Locate the cell with the specified text and output its (x, y) center coordinate. 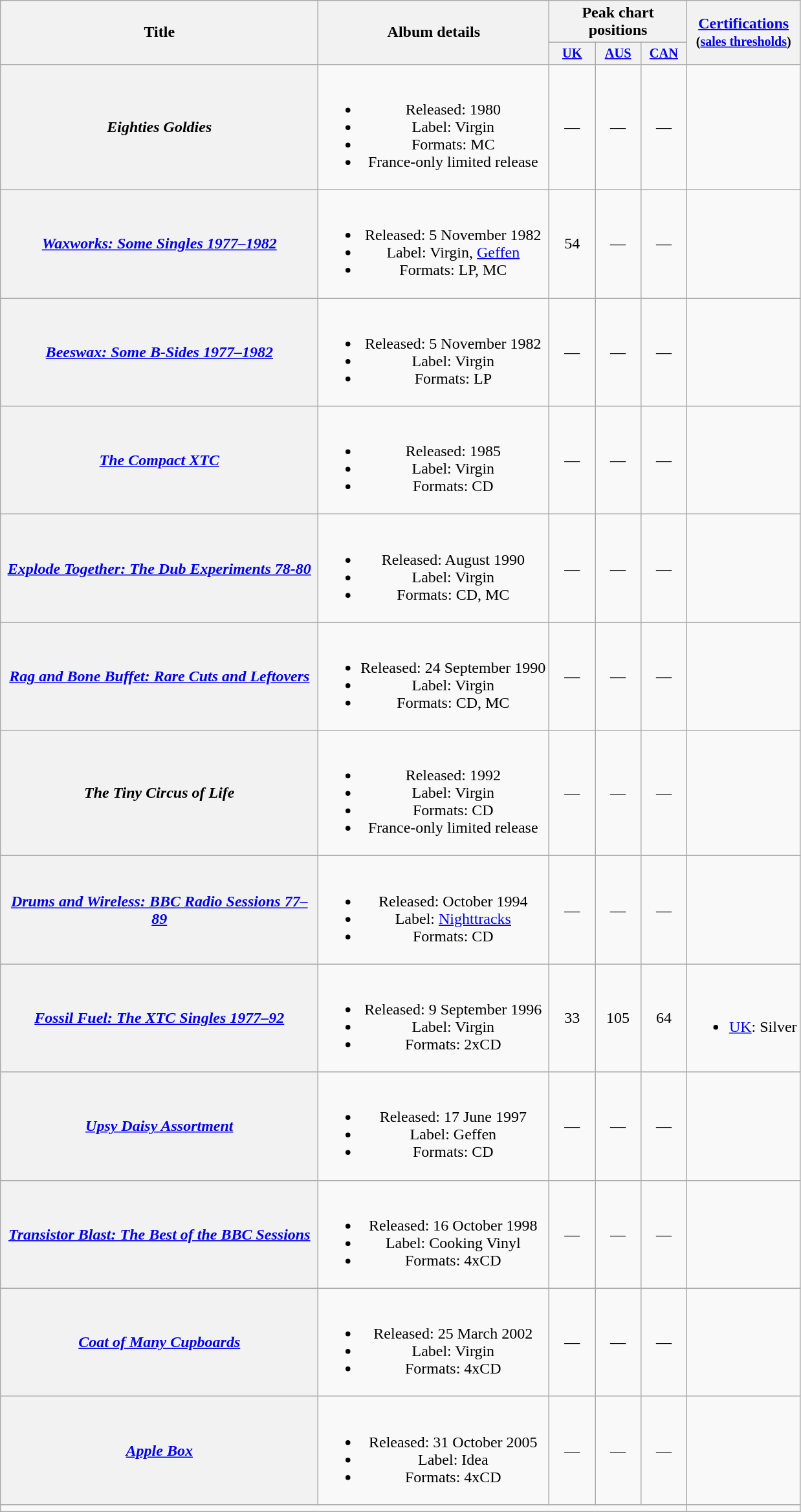
UK (572, 54)
Released: 16 October 1998Label: Cooking VinylFormats: 4xCD (433, 1234)
Drums and Wireless: BBC Radio Sessions 77–89 (159, 910)
Released: 31 October 2005Label: IdeaFormats: 4xCD (433, 1451)
Released: 17 June 1997Label: GeffenFormats: CD (433, 1126)
Peak chart positions (619, 22)
Released: 1985Label: VirginFormats: CD (433, 461)
Released: 24 September 1990Label: VirginFormats: CD, MC (433, 677)
Released: 25 March 2002Label: VirginFormats: 4xCD (433, 1342)
Rag and Bone Buffet: Rare Cuts and Leftovers (159, 677)
Apple Box (159, 1451)
Released: August 1990Label: VirginFormats: CD, MC (433, 568)
UK: Silver (743, 1018)
64 (664, 1018)
Fossil Fuel: The XTC Singles 1977–92 (159, 1018)
105 (619, 1018)
33 (572, 1018)
Transistor Blast: The Best of the BBC Sessions (159, 1234)
Released: 5 November 1982Label: VirginFormats: LP (433, 352)
Coat of Many Cupboards (159, 1342)
Waxworks: Some Singles 1977–1982 (159, 245)
CAN (664, 54)
Released: 5 November 1982Label: Virgin, GeffenFormats: LP, MC (433, 245)
Released: 1980Label: VirginFormats: MCFrance-only limited release (433, 127)
Title (159, 32)
Released: October 1994Label: NighttracksFormats: CD (433, 910)
Beeswax: Some B-Sides 1977–1982 (159, 352)
Album details (433, 32)
The Tiny Circus of Life (159, 793)
Upsy Daisy Assortment (159, 1126)
AUS (619, 54)
Eighties Goldies (159, 127)
54 (572, 245)
Released: 1992Label: VirginFormats: CDFrance-only limited release (433, 793)
Explode Together: The Dub Experiments 78-80 (159, 568)
The Compact XTC (159, 461)
Certifications(sales thresholds) (743, 32)
Released: 9 September 1996Label: VirginFormats: 2xCD (433, 1018)
